Find where the given text appears and provide that cell's center as (X, Y) coordinate. 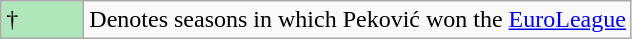
Denotes seasons in which Peković won the EuroLeague (358, 20)
† (42, 20)
